Locate the cell with the specified text and output its (x, y) center coordinate. 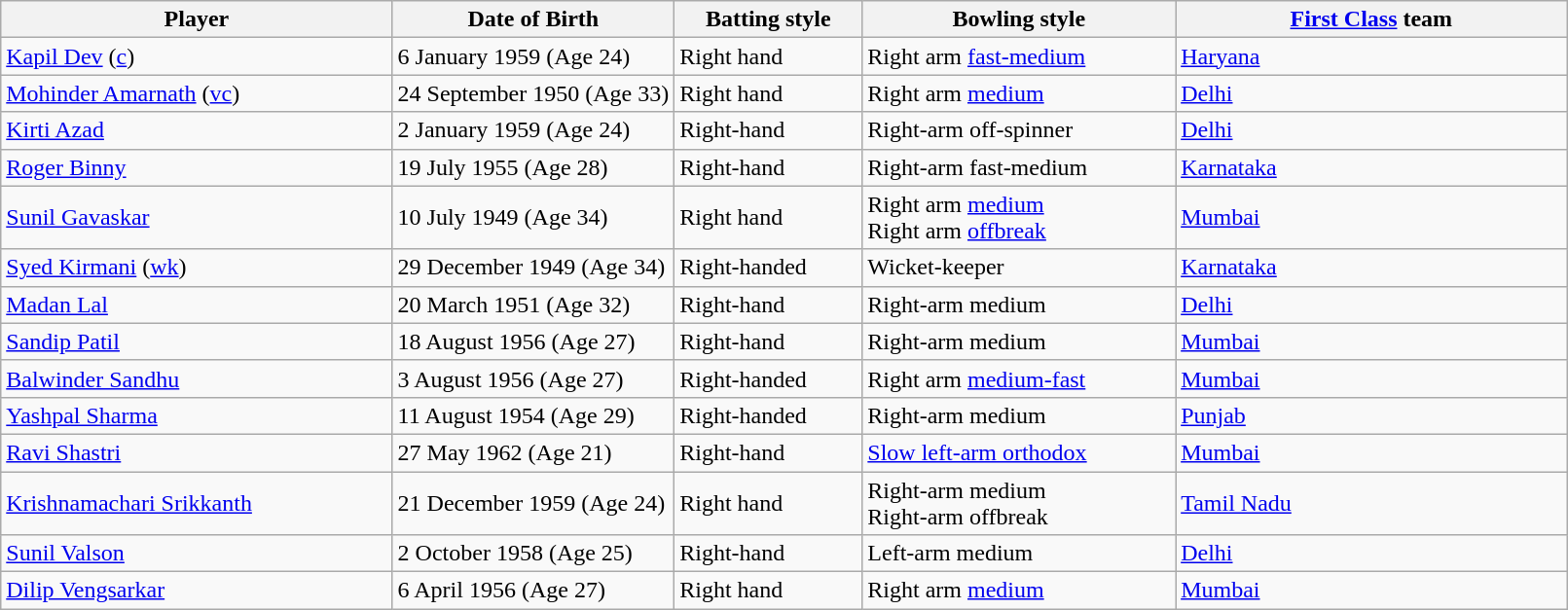
Slow left-arm orthodox (1019, 452)
Right-arm medium Right-arm offbreak (1019, 502)
Dilip Vengsarkar (197, 591)
6 January 1959 (Age 24) (533, 56)
Ravi Shastri (197, 452)
2 October 1958 (Age 25) (533, 554)
Mohinder Amarnath (vc) (197, 93)
18 August 1956 (Age 27) (533, 341)
6 April 1956 (Age 27) (533, 591)
Batting style (769, 19)
21 December 1959 (Age 24) (533, 502)
Sandip Patil (197, 341)
Haryana (1371, 56)
Right-arm off-spinner (1019, 130)
Sunil Gavaskar (197, 218)
Balwinder Sandhu (197, 378)
Madan Lal (197, 305)
Right-arm fast-medium (1019, 167)
29 December 1949 (Age 34) (533, 268)
Punjab (1371, 415)
Syed Kirmani (wk) (197, 268)
Kirti Azad (197, 130)
Right arm fast-medium (1019, 56)
Roger Binny (197, 167)
Yashpal Sharma (197, 415)
10 July 1949 (Age 34) (533, 218)
Kapil Dev (c) (197, 56)
Sunil Valson (197, 554)
20 March 1951 (Age 32) (533, 305)
Player (197, 19)
Date of Birth (533, 19)
First Class team (1371, 19)
Left-arm medium (1019, 554)
Krishnamachari Srikkanth (197, 502)
Wicket-keeper (1019, 268)
19 July 1955 (Age 28) (533, 167)
24 September 1950 (Age 33) (533, 93)
11 August 1954 (Age 29) (533, 415)
2 January 1959 (Age 24) (533, 130)
27 May 1962 (Age 21) (533, 452)
3 August 1956 (Age 27) (533, 378)
Bowling style (1019, 19)
Right arm medium-fast (1019, 378)
Tamil Nadu (1371, 502)
Right arm mediumRight arm offbreak (1019, 218)
